From the cell containing the given text, extract its center point as [X, Y] coordinate. 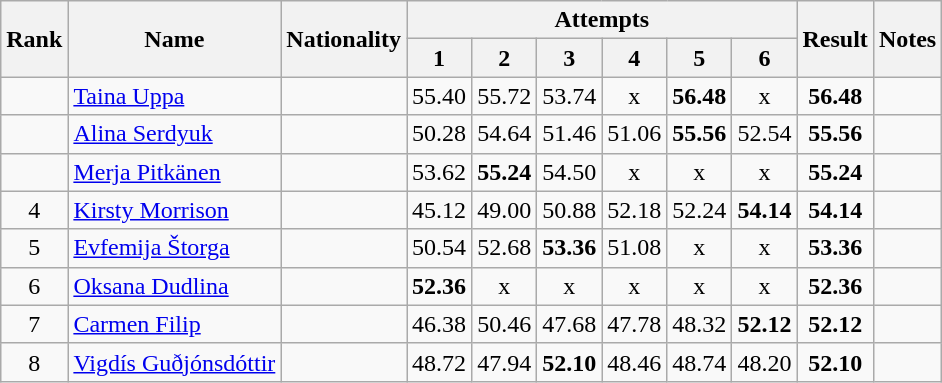
1 [440, 58]
48.72 [440, 362]
49.00 [504, 210]
51.06 [634, 134]
45.12 [440, 210]
50.28 [440, 134]
53.62 [440, 172]
Attempts [602, 20]
54.64 [504, 134]
50.88 [570, 210]
Notes [907, 39]
50.54 [440, 248]
50.46 [504, 324]
Carmen Filip [174, 324]
55.40 [440, 96]
Result [835, 39]
48.32 [700, 324]
Evfemija Štorga [174, 248]
Vigdís Guðjónsdóttir [174, 362]
Taina Uppa [174, 96]
48.20 [764, 362]
2 [504, 58]
Alina Serdyuk [174, 134]
47.78 [634, 324]
47.94 [504, 362]
7 [34, 324]
52.18 [634, 210]
51.08 [634, 248]
Merja Pitkänen [174, 172]
3 [570, 58]
55.72 [504, 96]
52.54 [764, 134]
54.50 [570, 172]
48.74 [700, 362]
52.24 [700, 210]
Oksana Dudlina [174, 286]
52.68 [504, 248]
51.46 [570, 134]
Nationality [344, 39]
Rank [34, 39]
Kirsty Morrison [174, 210]
48.46 [634, 362]
53.74 [570, 96]
Name [174, 39]
8 [34, 362]
47.68 [570, 324]
46.38 [440, 324]
